Provide the (x, y) coordinate of the cell's center where the given text is located.  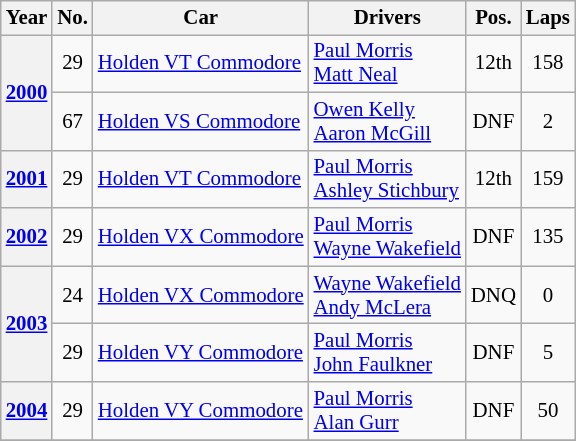
Paul Morris Wayne Wakefield (388, 237)
Laps (548, 18)
Holden VS Commodore (201, 121)
5 (548, 353)
Paul Morris Ashley Stichbury (388, 179)
Drivers (388, 18)
158 (548, 63)
Paul Morris Matt Neal (388, 63)
67 (72, 121)
0 (548, 295)
Paul Morris John Faulkner (388, 353)
Car (201, 18)
Year (27, 18)
DNQ (494, 295)
159 (548, 179)
2004 (27, 411)
2 (548, 121)
24 (72, 295)
135 (548, 237)
Pos. (494, 18)
2001 (27, 179)
Owen Kelly Aaron McGill (388, 121)
2003 (27, 324)
Wayne Wakefield Andy McLera (388, 295)
Paul Morris Alan Gurr (388, 411)
50 (548, 411)
2000 (27, 92)
2002 (27, 237)
No. (72, 18)
